Find where the given text appears and provide that cell's center as (x, y) coordinate. 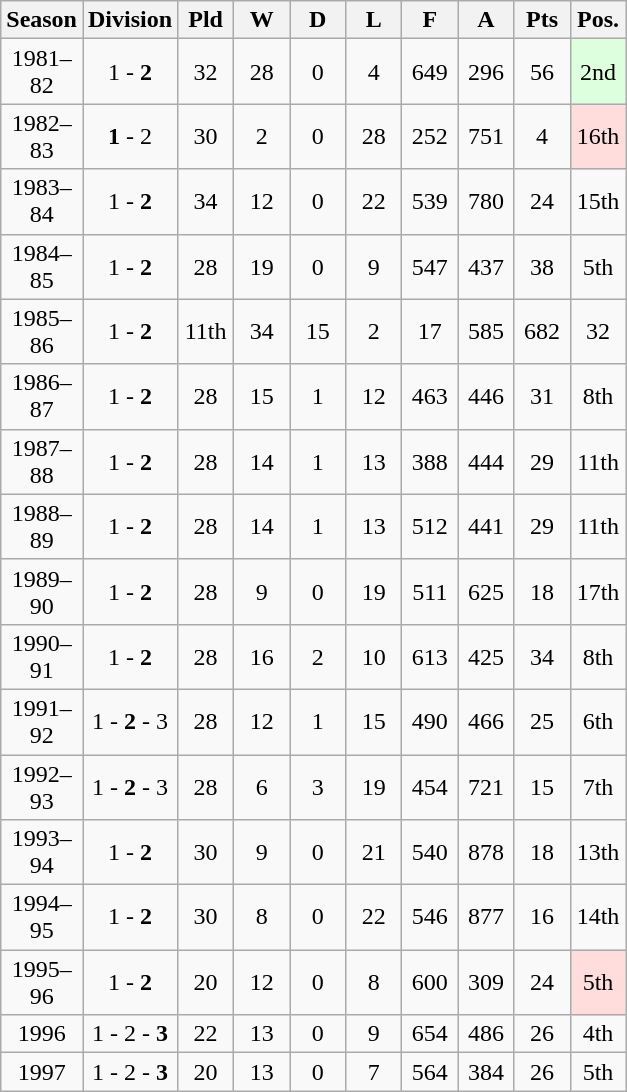
6 (262, 786)
585 (486, 332)
454 (430, 786)
7th (598, 786)
1993–94 (42, 852)
490 (430, 722)
25 (542, 722)
Pos. (598, 20)
38 (542, 266)
21 (374, 852)
1989–90 (42, 592)
780 (486, 202)
613 (430, 656)
56 (542, 72)
17th (598, 592)
F (430, 20)
564 (430, 1072)
4th (598, 1034)
1981–82 (42, 72)
10 (374, 656)
625 (486, 592)
511 (430, 592)
14th (598, 918)
1984–85 (42, 266)
441 (486, 526)
547 (430, 266)
252 (430, 136)
3 (318, 786)
309 (486, 982)
463 (430, 396)
17 (430, 332)
15th (598, 202)
1987–88 (42, 462)
Season (42, 20)
1983–84 (42, 202)
444 (486, 462)
13th (598, 852)
1994–95 (42, 918)
31 (542, 396)
877 (486, 918)
425 (486, 656)
2nd (598, 72)
1992–93 (42, 786)
384 (486, 1072)
388 (430, 462)
W (262, 20)
539 (430, 202)
Division (130, 20)
1985–86 (42, 332)
1995–96 (42, 982)
600 (430, 982)
446 (486, 396)
1982–83 (42, 136)
878 (486, 852)
1991–92 (42, 722)
Pld (206, 20)
296 (486, 72)
7 (374, 1072)
1986–87 (42, 396)
751 (486, 136)
1996 (42, 1034)
1988–89 (42, 526)
1997 (42, 1072)
A (486, 20)
6th (598, 722)
437 (486, 266)
721 (486, 786)
D (318, 20)
L (374, 20)
682 (542, 332)
Pts (542, 20)
16th (598, 136)
649 (430, 72)
654 (430, 1034)
512 (430, 526)
1990–91 (42, 656)
466 (486, 722)
540 (430, 852)
546 (430, 918)
486 (486, 1034)
